Determine the [X, Y] coordinate at the center of the cell enclosing the given text.  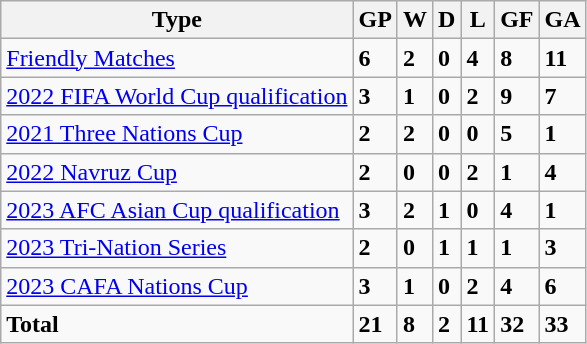
D [446, 20]
33 [562, 324]
Friendly Matches [177, 58]
9 [517, 96]
2023 AFC Asian Cup qualification [177, 210]
32 [517, 324]
2022 Navruz Cup [177, 172]
2022 FIFA World Cup qualification [177, 96]
Type [177, 20]
GP [375, 20]
2021 Three Nations Cup [177, 134]
GF [517, 20]
2023 Tri-Nation Series [177, 248]
7 [562, 96]
W [414, 20]
Total [177, 324]
5 [517, 134]
2023 CAFA Nations Cup [177, 286]
GA [562, 20]
21 [375, 324]
L [478, 20]
